Find where the given text appears and provide that cell's center as [x, y] coordinate. 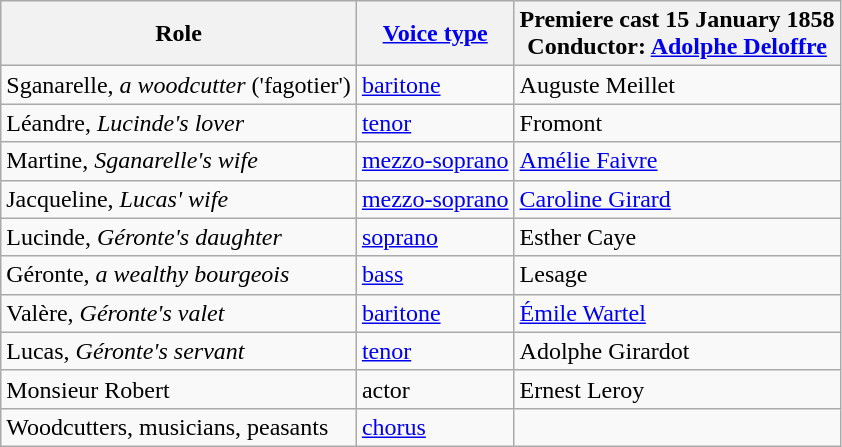
Monsieur Robert [179, 389]
Esther Caye [677, 237]
chorus [435, 427]
Premiere cast 15 January 1858Conductor: Adolphe Deloffre [677, 34]
Caroline Girard [677, 199]
Amélie Faivre [677, 161]
Sganarelle, a woodcutter ('fagotier') [179, 85]
Auguste Meillet [677, 85]
Jacqueline, Lucas' wife [179, 199]
Role [179, 34]
Ernest Leroy [677, 389]
Adolphe Girardot [677, 351]
Lucinde, Géronte's daughter [179, 237]
Martine, Sganarelle's wife [179, 161]
Fromont [677, 123]
Lesage [677, 275]
Lucas, Géronte's servant [179, 351]
actor [435, 389]
Woodcutters, musicians, peasants [179, 427]
Voice type [435, 34]
bass [435, 275]
Émile Wartel [677, 313]
Géronte, a wealthy bourgeois [179, 275]
Léandre, Lucinde's lover [179, 123]
Valère, Géronte's valet [179, 313]
soprano [435, 237]
